Pinpoint the cell where the given text exists, returning its [X, Y] midpoint coordinate. 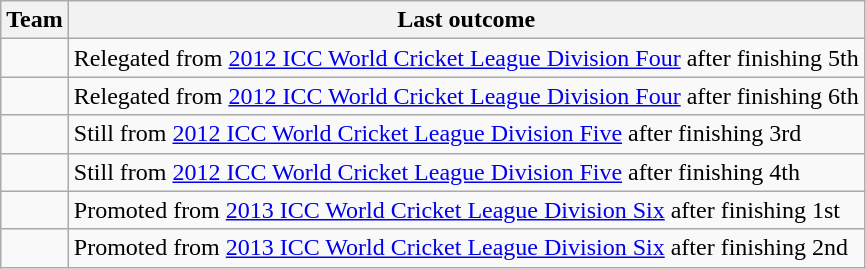
Last outcome [466, 20]
Still from 2012 ICC World Cricket League Division Five after finishing 4th [466, 172]
Promoted from 2013 ICC World Cricket League Division Six after finishing 2nd [466, 248]
Team [35, 20]
Promoted from 2013 ICC World Cricket League Division Six after finishing 1st [466, 210]
Still from 2012 ICC World Cricket League Division Five after finishing 3rd [466, 134]
Relegated from 2012 ICC World Cricket League Division Four after finishing 6th [466, 96]
Relegated from 2012 ICC World Cricket League Division Four after finishing 5th [466, 58]
